Return (x, y) of the center of cell containing provided text 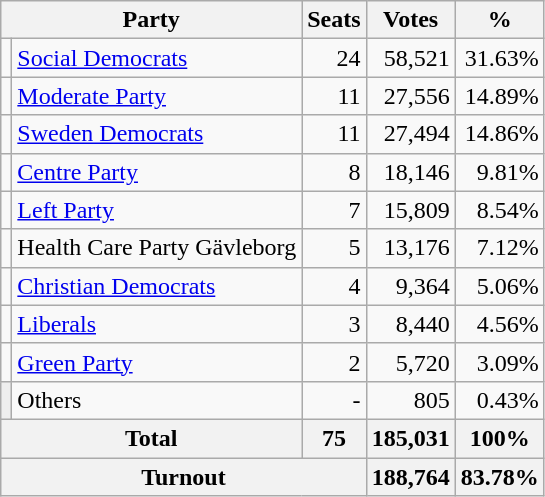
5 (334, 248)
8,440 (410, 324)
83.78% (500, 477)
8 (334, 172)
Left Party (157, 210)
Social Democrats (157, 58)
8.54% (500, 210)
Liberals (157, 324)
Total (152, 438)
Votes (410, 20)
% (500, 20)
18,146 (410, 172)
Green Party (157, 362)
Moderate Party (157, 96)
- (334, 400)
805 (410, 400)
Party (152, 20)
3.09% (500, 362)
24 (334, 58)
5,720 (410, 362)
100% (500, 438)
13,176 (410, 248)
14.89% (500, 96)
9.81% (500, 172)
Seats (334, 20)
58,521 (410, 58)
75 (334, 438)
7 (334, 210)
27,494 (410, 134)
15,809 (410, 210)
Centre Party (157, 172)
9,364 (410, 286)
27,556 (410, 96)
Others (157, 400)
3 (334, 324)
Sweden Democrats (157, 134)
14.86% (500, 134)
4 (334, 286)
Christian Democrats (157, 286)
188,764 (410, 477)
7.12% (500, 248)
0.43% (500, 400)
4.56% (500, 324)
5.06% (500, 286)
Health Care Party Gävleborg (157, 248)
Turnout (184, 477)
2 (334, 362)
31.63% (500, 58)
185,031 (410, 438)
